Pinpoint the cell where the given text exists, returning its [x, y] midpoint coordinate. 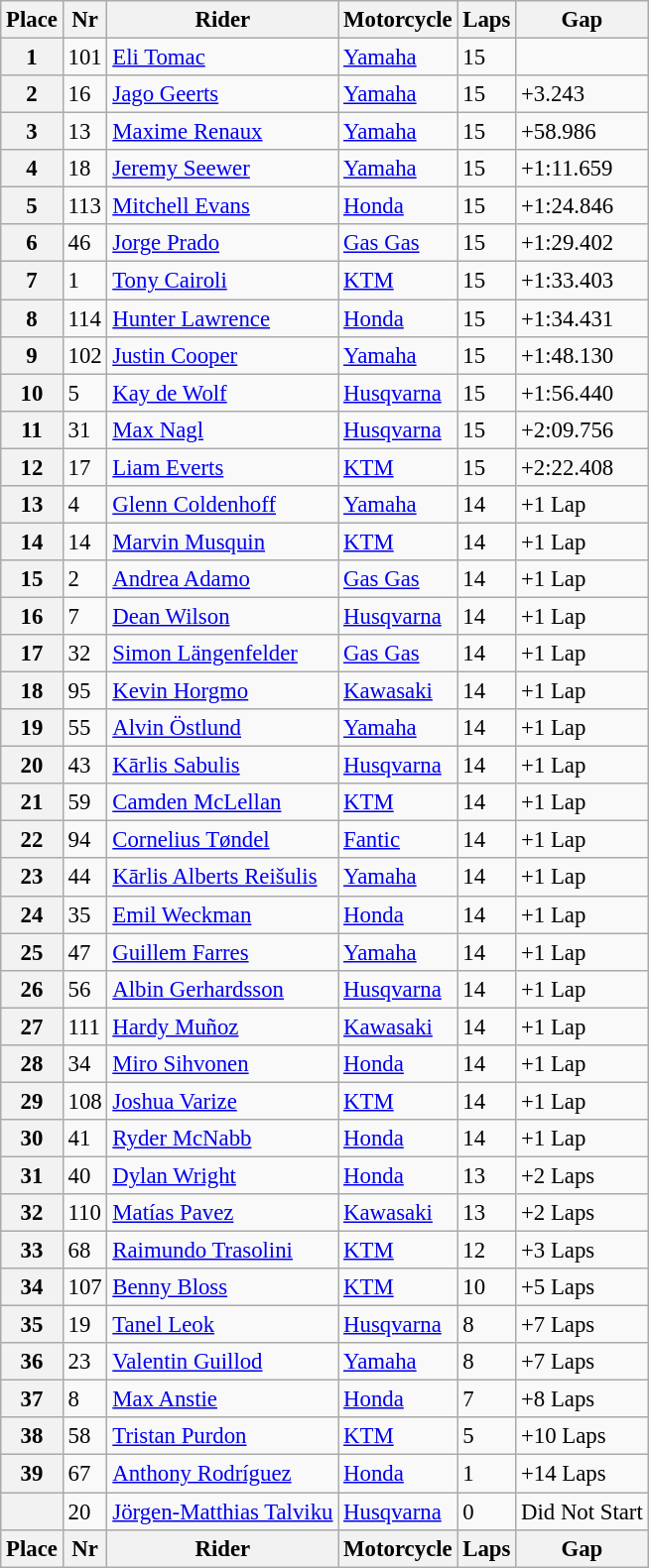
39 [32, 1474]
24 [32, 914]
Glenn Coldenhoff [222, 505]
Did Not Start [582, 1511]
36 [32, 1362]
46 [85, 243]
+2:09.756 [582, 429]
+2:22.408 [582, 467]
Matías Pavez [222, 1213]
55 [85, 728]
+1:56.440 [582, 393]
33 [32, 1251]
Ryder McNabb [222, 1139]
Max Anstie [222, 1399]
111 [85, 1026]
+3 Laps [582, 1251]
Kārlis Alberts Reišulis [222, 878]
26 [32, 989]
Jorge Prado [222, 243]
40 [85, 1175]
114 [85, 318]
+1:11.659 [582, 169]
Hardy Muñoz [222, 1026]
37 [32, 1399]
9 [32, 355]
Joshua Varize [222, 1101]
25 [32, 952]
+8 Laps [582, 1399]
+1:34.431 [582, 318]
Eli Tomac [222, 58]
43 [85, 766]
28 [32, 1064]
Emil Weckman [222, 914]
+5 Laps [582, 1287]
68 [85, 1251]
Dylan Wright [222, 1175]
Guillem Farres [222, 952]
+1:29.402 [582, 243]
Kārlis Sabulis [222, 766]
Maxime Renaux [222, 132]
Tanel Leok [222, 1325]
110 [85, 1213]
+3.243 [582, 94]
+1:48.130 [582, 355]
+14 Laps [582, 1474]
Benny Bloss [222, 1287]
Dean Wilson [222, 616]
Mitchell Evans [222, 206]
107 [85, 1287]
+1:24.846 [582, 206]
67 [85, 1474]
Marvin Musquin [222, 542]
6 [32, 243]
21 [32, 802]
41 [85, 1139]
Liam Everts [222, 467]
Anthony Rodríguez [222, 1474]
Cornelius Tøndel [222, 840]
30 [32, 1139]
Simon Längenfelder [222, 654]
Albin Gerhardsson [222, 989]
Tony Cairoli [222, 281]
Raimundo Trasolini [222, 1251]
Andrea Adamo [222, 579]
Alvin Östlund [222, 728]
59 [85, 802]
0 [486, 1511]
47 [85, 952]
+10 Laps [582, 1437]
Hunter Lawrence [222, 318]
Camden McLellan [222, 802]
Jago Geerts [222, 94]
95 [85, 691]
3 [32, 132]
44 [85, 878]
Max Nagl [222, 429]
22 [32, 840]
56 [85, 989]
Kay de Wolf [222, 393]
Jörgen-Matthias Talviku [222, 1511]
27 [32, 1026]
102 [85, 355]
108 [85, 1101]
Tristan Purdon [222, 1437]
Justin Cooper [222, 355]
58 [85, 1437]
101 [85, 58]
+58.986 [582, 132]
113 [85, 206]
29 [32, 1101]
Fantic [398, 840]
11 [32, 429]
Jeremy Seewer [222, 169]
+1:33.403 [582, 281]
38 [32, 1437]
Kevin Horgmo [222, 691]
Valentin Guillod [222, 1362]
Miro Sihvonen [222, 1064]
94 [85, 840]
